Find where the given text appears and provide that cell's center as (X, Y) coordinate. 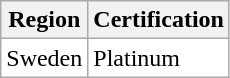
Certification (159, 20)
Sweden (44, 58)
Platinum (159, 58)
Region (44, 20)
